Capture the cell that displays the provided text and extract its (X, Y) central coordinate. 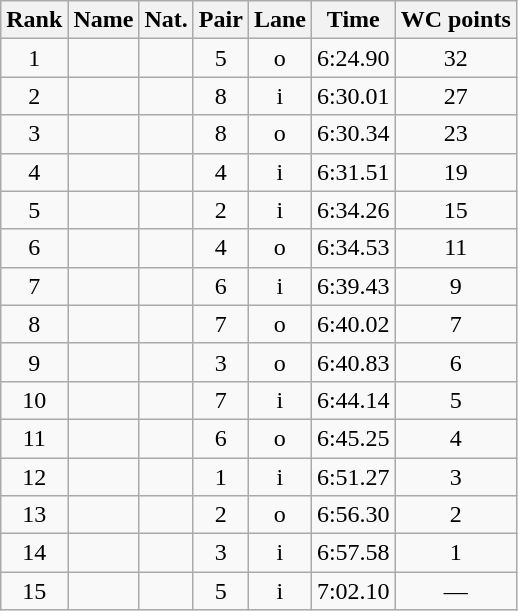
6:44.14 (353, 400)
— (456, 591)
6:40.02 (353, 324)
6:31.51 (353, 172)
WC points (456, 20)
6:40.83 (353, 362)
13 (34, 515)
6:24.90 (353, 58)
Name (104, 20)
6:34.53 (353, 248)
Lane (280, 20)
32 (456, 58)
Time (353, 20)
6:30.01 (353, 96)
6:45.25 (353, 438)
Rank (34, 20)
6:57.58 (353, 553)
12 (34, 477)
27 (456, 96)
Nat. (166, 20)
19 (456, 172)
10 (34, 400)
23 (456, 134)
6:56.30 (353, 515)
6:30.34 (353, 134)
7:02.10 (353, 591)
6:51.27 (353, 477)
Pair (220, 20)
6:39.43 (353, 286)
6:34.26 (353, 210)
14 (34, 553)
